Search for the cell housing the specified text and yield its (X, Y) center coordinate. 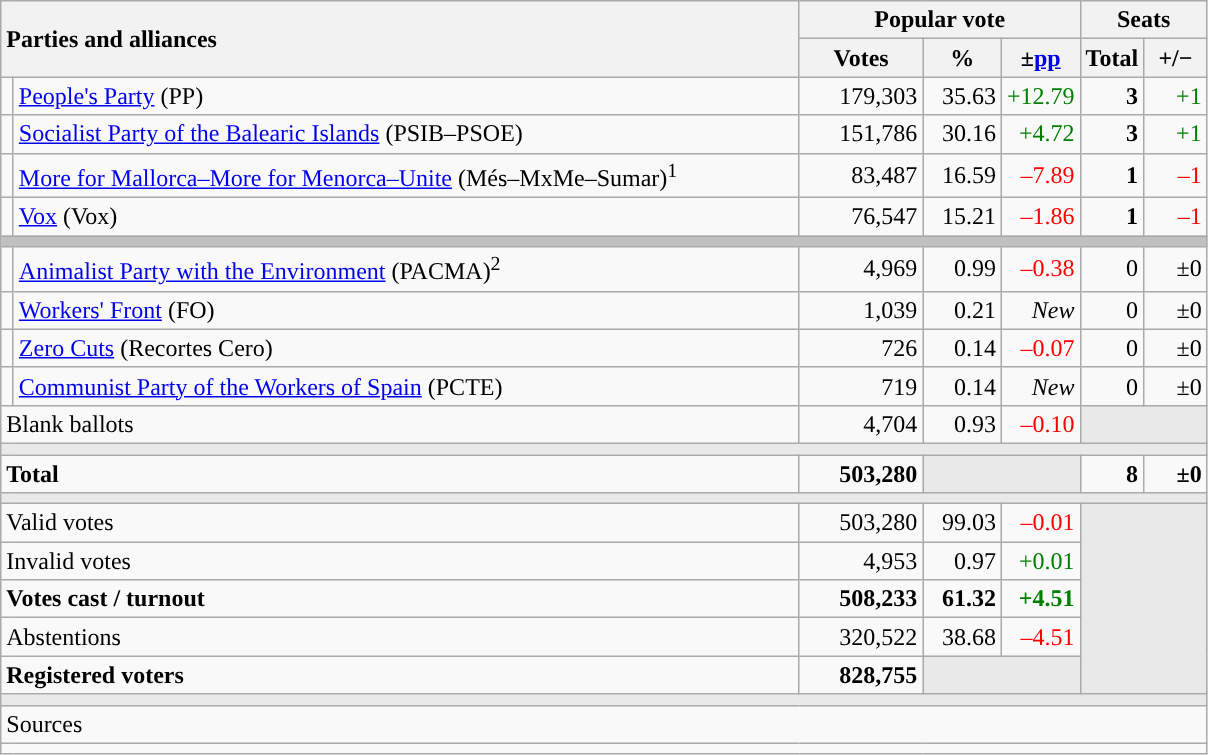
Votes (861, 58)
4,953 (861, 561)
Blank ballots (400, 424)
4,704 (861, 424)
Abstentions (400, 637)
+/− (1176, 58)
83,487 (861, 176)
–0.38 (1040, 270)
+4.72 (1040, 134)
15.21 (962, 217)
±pp (1040, 58)
–4.51 (1040, 637)
Invalid votes (400, 561)
Communist Party of the Workers of Spain (PCTE) (406, 386)
320,522 (861, 637)
0.93 (962, 424)
179,303 (861, 96)
16.59 (962, 176)
More for Mallorca–More for Menorca–Unite (Més–MxMe–Sumar)1 (406, 176)
People's Party (PP) (406, 96)
61.32 (962, 599)
Workers' Front (FO) (406, 310)
Vox (Vox) (406, 217)
0.97 (962, 561)
Animalist Party with the Environment (PACMA)2 (406, 270)
–0.07 (1040, 348)
% (962, 58)
+4.51 (1040, 599)
Parties and alliances (400, 39)
35.63 (962, 96)
151,786 (861, 134)
Popular vote (940, 20)
+0.01 (1040, 561)
Socialist Party of the Balearic Islands (PSIB–PSOE) (406, 134)
508,233 (861, 599)
–7.89 (1040, 176)
Registered voters (400, 675)
Valid votes (400, 523)
719 (861, 386)
–1.86 (1040, 217)
Zero Cuts (Recortes Cero) (406, 348)
–0.01 (1040, 523)
828,755 (861, 675)
76,547 (861, 217)
Sources (604, 724)
Seats (1144, 20)
–0.10 (1040, 424)
38.68 (962, 637)
8 (1112, 474)
30.16 (962, 134)
0.21 (962, 310)
0.99 (962, 270)
726 (861, 348)
1,039 (861, 310)
4,969 (861, 270)
Votes cast / turnout (400, 599)
99.03 (962, 523)
+12.79 (1040, 96)
